Return [x, y] of the center of cell containing provided text 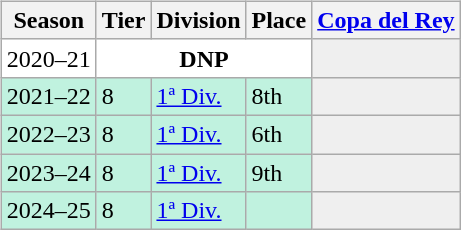
2022–23 [48, 134]
2021–22 [48, 96]
2024–25 [48, 211]
Copa del Rey [386, 20]
DNP [204, 58]
Division [198, 20]
8th [279, 96]
Season [48, 20]
9th [279, 173]
2023–24 [48, 173]
2020–21 [48, 58]
6th [279, 134]
Tier [124, 20]
Place [279, 20]
